Pinpoint the cell where the given text exists, returning its (x, y) midpoint coordinate. 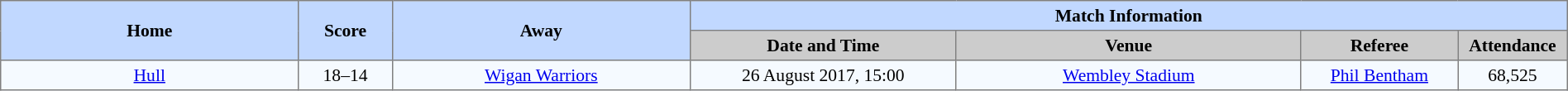
Hull (150, 75)
Away (541, 31)
68,525 (1513, 75)
26 August 2017, 15:00 (823, 75)
Referee (1379, 45)
Score (346, 31)
Venue (1128, 45)
Phil Bentham (1379, 75)
Match Information (1128, 16)
Wembley Stadium (1128, 75)
Wigan Warriors (541, 75)
Date and Time (823, 45)
Home (150, 31)
Attendance (1513, 45)
18–14 (346, 75)
